Return [x, y] of the center of cell containing provided text 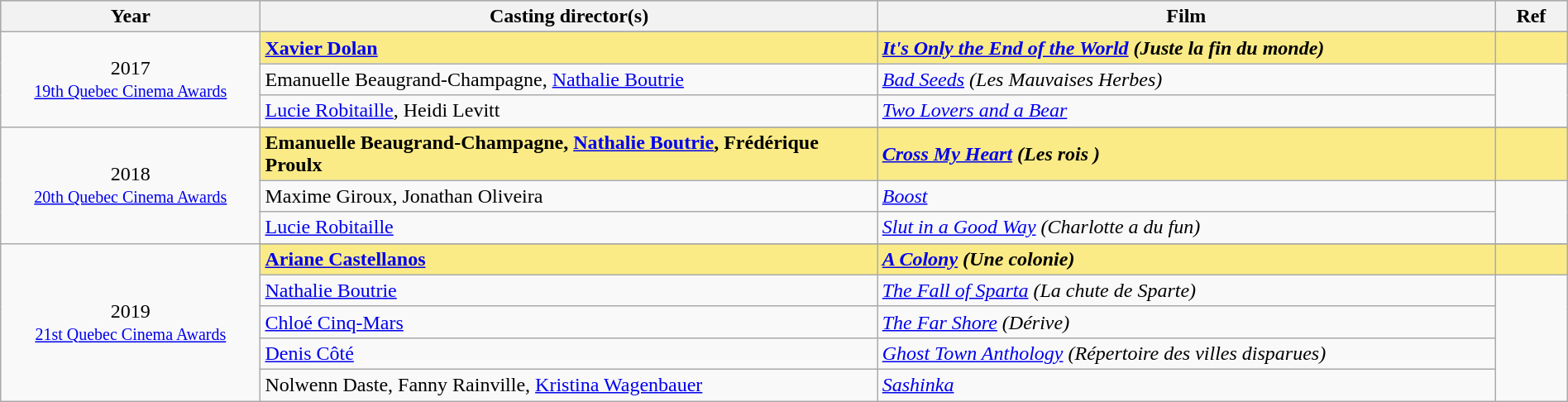
2019 21st Quebec Cinema Awards [131, 322]
Nolwenn Daste, Fanny Rainville, Kristina Wagenbauer [569, 385]
Bad Seeds (Les Mauvaises Herbes) [1186, 79]
2017 19th Quebec Cinema Awards [131, 79]
Lucie Robitaille, Heidi Levitt [569, 111]
The Fall of Sparta (La chute de Sparte) [1186, 290]
Ghost Town Anthology (Répertoire des villes disparues) [1186, 353]
A Colony (Une colonie) [1186, 259]
Sashinka [1186, 385]
Chloé Cinq-Mars [569, 322]
Emanuelle Beaugrand-Champagne, Nathalie Boutrie [569, 79]
The Far Shore (Dérive) [1186, 322]
Cross My Heart (Les rois ) [1186, 154]
Slut in a Good Way (Charlotte a du fun) [1186, 227]
Ref [1532, 17]
It's Only the End of the World (Juste la fin du monde) [1186, 48]
2018 20th Quebec Cinema Awards [131, 185]
Denis Côté [569, 353]
Ariane Castellanos [569, 259]
Emanuelle Beaugrand-Champagne, Nathalie Boutrie, Frédérique Proulx [569, 154]
Lucie Robitaille [569, 227]
Boost [1186, 196]
Xavier Dolan [569, 48]
Nathalie Boutrie [569, 290]
Two Lovers and a Bear [1186, 111]
Film [1186, 17]
Casting director(s) [569, 17]
Year [131, 17]
Maxime Giroux, Jonathan Oliveira [569, 196]
